Return the (X, Y) coordinate for the center point of the cell that contains the specified text.  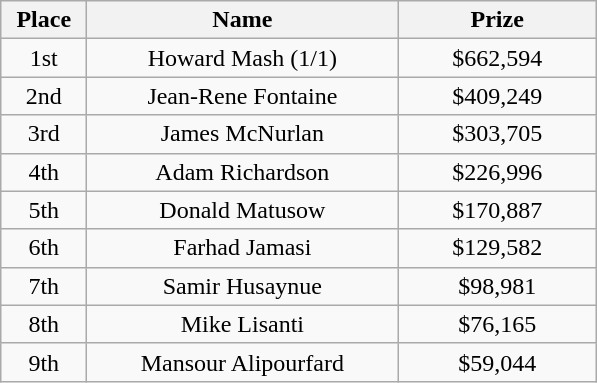
8th (44, 324)
2nd (44, 96)
$59,044 (498, 362)
$303,705 (498, 134)
$409,249 (498, 96)
7th (44, 286)
$98,981 (498, 286)
$662,594 (498, 58)
Donald Matusow (242, 210)
6th (44, 248)
3rd (44, 134)
Prize (498, 20)
James McNurlan (242, 134)
Adam Richardson (242, 172)
$170,887 (498, 210)
9th (44, 362)
$76,165 (498, 324)
$129,582 (498, 248)
Name (242, 20)
1st (44, 58)
Place (44, 20)
Samir Husaynue (242, 286)
$226,996 (498, 172)
5th (44, 210)
Mike Lisanti (242, 324)
Farhad Jamasi (242, 248)
Mansour Alipourfard (242, 362)
Howard Mash (1/1) (242, 58)
4th (44, 172)
Jean-Rene Fontaine (242, 96)
